Provide the [X, Y] coordinate of the cell's center where the given text is located.  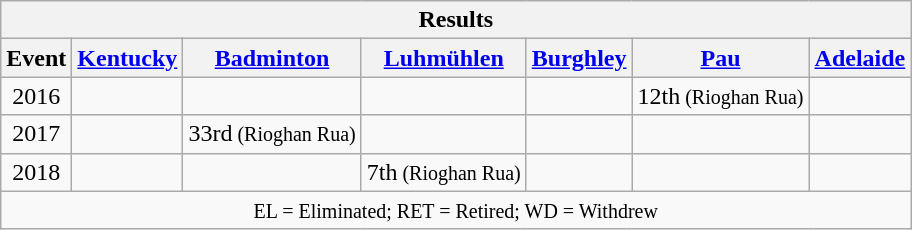
33rd (Rioghan Rua) [272, 134]
7th (Rioghan Rua) [444, 172]
12th (Rioghan Rua) [720, 96]
Burghley [579, 58]
Luhmühlen [444, 58]
Adelaide [860, 58]
Results [456, 20]
2018 [36, 172]
2017 [36, 134]
EL = Eliminated; RET = Retired; WD = Withdrew [456, 210]
Kentucky [128, 58]
Badminton [272, 58]
Event [36, 58]
2016 [36, 96]
Pau [720, 58]
